Return the (x, y) coordinate for the center point of the cell that contains the specified text.  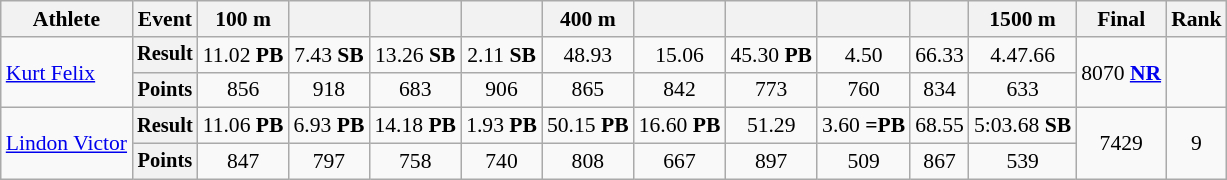
48.93 (588, 55)
9 (1196, 144)
Rank (1196, 19)
16.60 PB (680, 126)
Final (1121, 19)
918 (330, 90)
539 (1022, 162)
Athlete (66, 19)
11.02 PB (244, 55)
865 (588, 90)
773 (771, 90)
758 (415, 162)
8070 NR (1121, 72)
906 (502, 90)
5:03.68 SB (1022, 126)
14.18 PB (415, 126)
808 (588, 162)
760 (864, 90)
1500 m (1022, 19)
50.15 PB (588, 126)
45.30 PB (771, 55)
51.29 (771, 126)
13.26 SB (415, 55)
897 (771, 162)
633 (1022, 90)
11.06 PB (244, 126)
4.50 (864, 55)
4.47.66 (1022, 55)
7.43 SB (330, 55)
68.55 (940, 126)
7429 (1121, 144)
867 (940, 162)
Lindon Victor (66, 144)
100 m (244, 19)
667 (680, 162)
842 (680, 90)
509 (864, 162)
683 (415, 90)
834 (940, 90)
400 m (588, 19)
6.93 PB (330, 126)
740 (502, 162)
Event (165, 19)
3.60 =PB (864, 126)
797 (330, 162)
15.06 (680, 55)
66.33 (940, 55)
856 (244, 90)
2.11 SB (502, 55)
Kurt Felix (66, 72)
847 (244, 162)
1.93 PB (502, 126)
